Pinpoint the cell where the given text exists, returning its [x, y] midpoint coordinate. 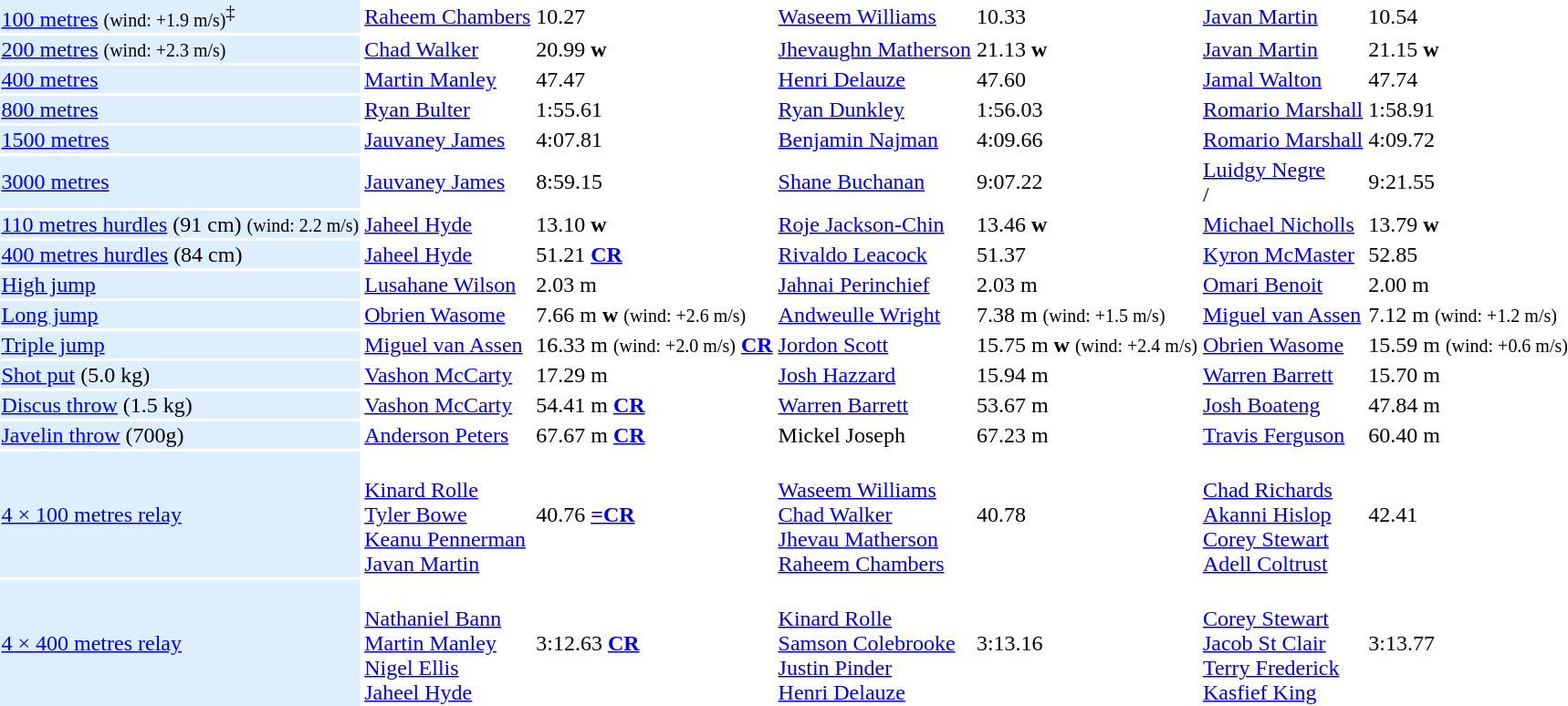
4:09.66 [1086, 140]
Mickel Joseph [874, 435]
Jahnai Perinchief [874, 285]
Rivaldo Leacock [874, 254]
400 metres hurdles (84 cm) [181, 254]
8:59.15 [654, 182]
800 metres [181, 109]
Kinard Rolle Samson Colebrooke Justin Pinder Henri Delauze [874, 643]
3000 metres [181, 182]
21.13 w [1086, 49]
Nathaniel Bann Martin Manley Nigel Ellis Jaheel Hyde [447, 643]
Triple jump [181, 345]
54.41 m CR [654, 405]
Jordon Scott [874, 345]
9:07.22 [1086, 182]
Kyron McMaster [1282, 254]
Shot put (5.0 kg) [181, 375]
Omari Benoit [1282, 285]
13.10 w [654, 224]
1:55.61 [654, 109]
53.67 m [1086, 405]
Travis Ferguson [1282, 435]
15.75 m w (wind: +2.4 m/s) [1086, 345]
Chad Walker [447, 49]
Henri Delauze [874, 79]
51.37 [1086, 254]
Martin Manley [447, 79]
51.21 CR [654, 254]
3:12.63 CR [654, 643]
47.60 [1086, 79]
Shane Buchanan [874, 182]
Jamal Walton [1282, 79]
Waseem Williams [874, 16]
Jhevaughn Matherson [874, 49]
Roje Jackson-Chin [874, 224]
10.33 [1086, 16]
100 metres (wind: +1.9 m/s)‡ [181, 16]
67.23 m [1086, 435]
Discus throw (1.5 kg) [181, 405]
Raheem Chambers [447, 16]
17.29 m [654, 375]
3:13.16 [1086, 643]
Ryan Dunkley [874, 109]
16.33 m (wind: +2.0 m/s) CR [654, 345]
67.67 m CR [654, 435]
Benjamin Najman [874, 140]
Anderson Peters [447, 435]
4 × 400 metres relay [181, 643]
400 metres [181, 79]
Kinard Rolle Tyler Bowe Keanu Pennerman Javan Martin [447, 514]
40.76 =CR [654, 514]
1500 metres [181, 140]
7.38 m (wind: +1.5 m/s) [1086, 315]
4:07.81 [654, 140]
Javelin throw (700g) [181, 435]
1:56.03 [1086, 109]
15.94 m [1086, 375]
13.46 w [1086, 224]
40.78 [1086, 514]
Michael Nicholls [1282, 224]
Luidgy Negre / [1282, 182]
20.99 w [654, 49]
Long jump [181, 315]
200 metres (wind: +2.3 m/s) [181, 49]
47.47 [654, 79]
Waseem Williams Chad Walker Jhevau Matherson Raheem Chambers [874, 514]
Josh Boateng [1282, 405]
Josh Hazzard [874, 375]
Ryan Bulter [447, 109]
10.27 [654, 16]
7.66 m w (wind: +2.6 m/s) [654, 315]
Corey Stewart Jacob St Clair Terry Frederick Kasfief King [1282, 643]
Lusahane Wilson [447, 285]
High jump [181, 285]
Andweulle Wright [874, 315]
4 × 100 metres relay [181, 514]
110 metres hurdles (91 cm) (wind: 2.2 m/s) [181, 224]
Chad Richards Akanni Hislop Corey Stewart Adell Coltrust [1282, 514]
